For the text-containing cell, return its midpoint in (x, y) coordinate format. 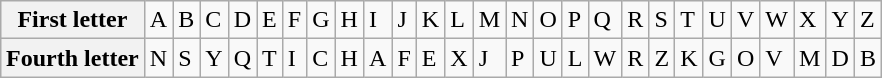
Fourth letter (73, 58)
First letter (73, 20)
